Identify which cell holds the provided text, then report its [X, Y] central coordinate. 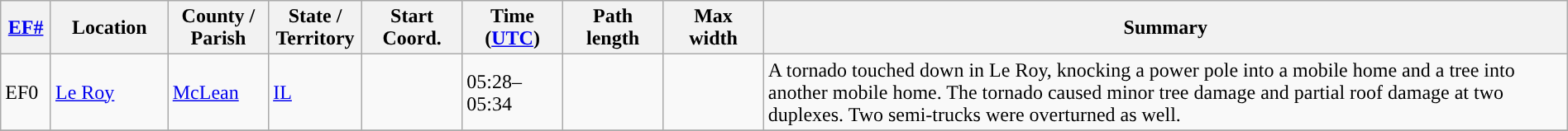
Start Coord. [412, 28]
Path length [612, 28]
Le Roy [109, 92]
EF# [26, 28]
County / Parish [218, 28]
Location [109, 28]
Time (UTC) [513, 28]
State / Territory [316, 28]
Summary [1165, 28]
EF0 [26, 92]
IL [316, 92]
Max width [713, 28]
McLean [218, 92]
05:28–05:34 [513, 92]
